Pinpoint the cell where the given text exists, returning its [X, Y] midpoint coordinate. 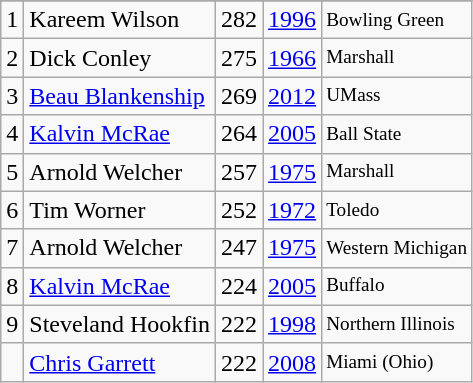
1996 [292, 20]
Ball State [397, 134]
269 [240, 96]
Bowling Green [397, 20]
Beau Blankenship [120, 96]
Chris Garrett [120, 362]
6 [12, 210]
Buffalo [397, 286]
1972 [292, 210]
282 [240, 20]
Miami (Ohio) [397, 362]
Toledo [397, 210]
8 [12, 286]
247 [240, 248]
Northern Illinois [397, 324]
1 [12, 20]
257 [240, 172]
Tim Worner [120, 210]
9 [12, 324]
2008 [292, 362]
Dick Conley [120, 58]
7 [12, 248]
275 [240, 58]
4 [12, 134]
5 [12, 172]
1998 [292, 324]
2 [12, 58]
Kareem Wilson [120, 20]
264 [240, 134]
2012 [292, 96]
UMass [397, 96]
224 [240, 286]
Western Michigan [397, 248]
1966 [292, 58]
252 [240, 210]
Steveland Hookfin [120, 324]
3 [12, 96]
